Provide the [X, Y] coordinate of the cell's center where the given text is located.  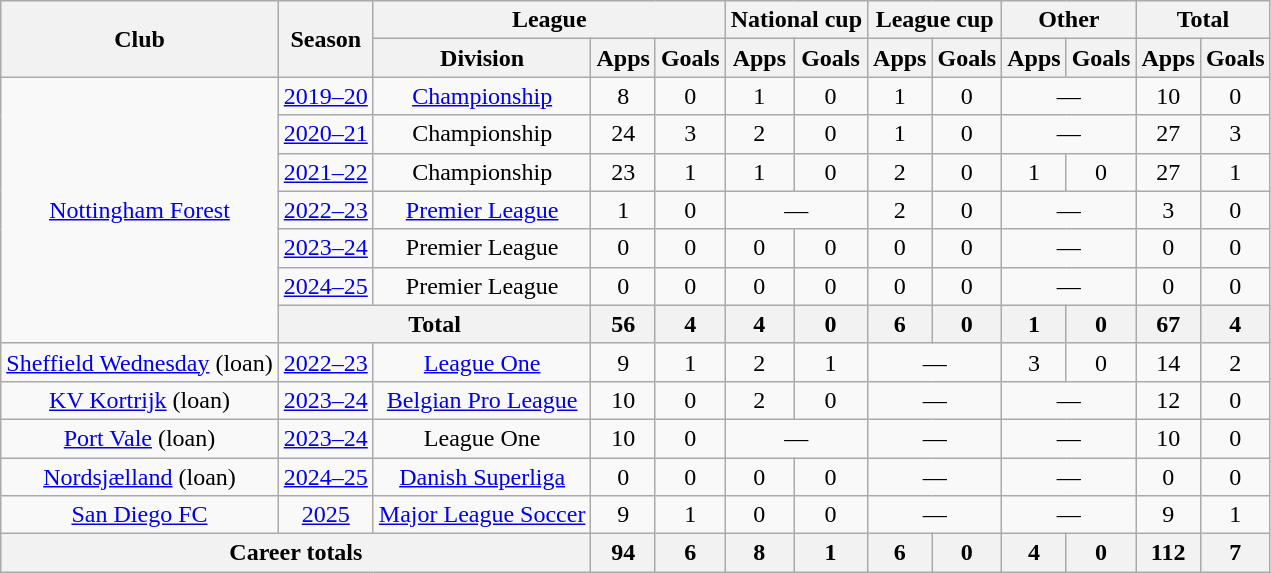
League cup [935, 20]
National cup [796, 20]
23 [623, 172]
56 [623, 324]
League [549, 20]
Sheffield Wednesday (loan) [140, 362]
Career totals [296, 553]
Danish Superliga [482, 477]
7 [1235, 553]
2020–21 [326, 134]
14 [1168, 362]
67 [1168, 324]
94 [623, 553]
12 [1168, 400]
2025 [326, 515]
KV Kortrijk (loan) [140, 400]
2021–22 [326, 172]
Other [1069, 20]
San Diego FC [140, 515]
2019–20 [326, 96]
Club [140, 39]
Season [326, 39]
Division [482, 58]
Port Vale (loan) [140, 438]
24 [623, 134]
112 [1168, 553]
Nordsjælland (loan) [140, 477]
Major League Soccer [482, 515]
Belgian Pro League [482, 400]
Nottingham Forest [140, 210]
